Capture the cell that displays the provided text and extract its (x, y) central coordinate. 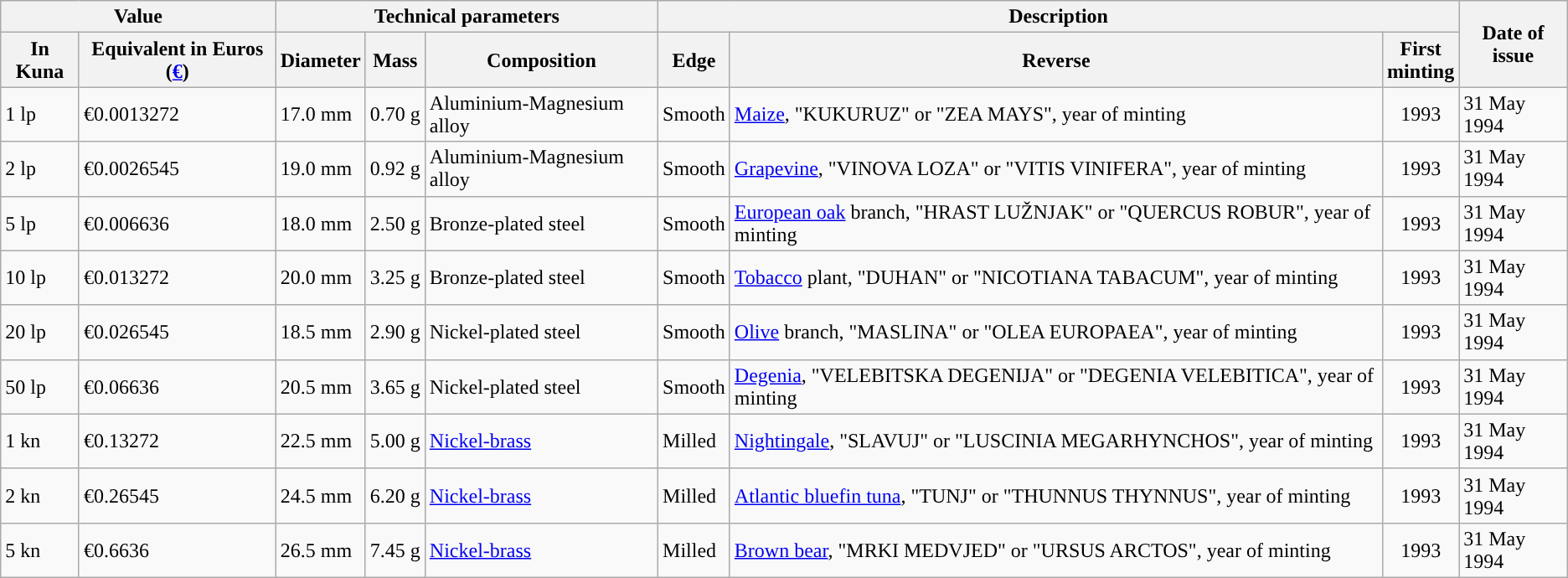
Value (138, 17)
Diameter (320, 60)
Maize, "KUKURUZ" or "ZEA MAYS", year of minting (1055, 114)
18.0 mm (320, 223)
5.00 g (395, 441)
50 lp (40, 387)
€0.006636 (178, 223)
5 lp (40, 223)
€0.13272 (178, 441)
Composition (541, 60)
Brown bear, "MRKI MEDVJED" or "URSUS ARCTOS", year of minting (1055, 550)
Tobacco plant, "DUHAN" or "NICOTIANA TABACUM", year of minting (1055, 278)
7.45 g (395, 550)
0.70 g (395, 114)
Date ofissue (1514, 44)
17.0 mm (320, 114)
Degenia, "VELEBITSKA DEGENIJA" or "DEGENIA VELEBITICA", year of minting (1055, 387)
3.25 g (395, 278)
2.90 g (395, 332)
3.65 g (395, 387)
1 lp (40, 114)
Technical parameters (467, 17)
Grapevine, "VINOVA LOZA" or "VITIS VINIFERA", year of minting (1055, 169)
20.0 mm (320, 278)
Olive branch, "MASLINA" or "OLEA EUROPAEA", year of minting (1055, 332)
18.5 mm (320, 332)
2 kn (40, 496)
€0.26545 (178, 496)
€0.0026545 (178, 169)
2 lp (40, 169)
0.92 g (395, 169)
Atlantic bluefin tuna, "TUNJ" or "THUNNUS THYNNUS", year of minting (1055, 496)
€0.06636 (178, 387)
5 kn (40, 550)
22.5 mm (320, 441)
Reverse (1055, 60)
European oak branch, "HRAST LUŽNJAK" or "QUERCUS ROBUR", year of minting (1055, 223)
€0.026545 (178, 332)
20.5 mm (320, 387)
In Kuna (40, 60)
€0.013272 (178, 278)
Firstminting (1421, 60)
10 lp (40, 278)
24.5 mm (320, 496)
Nightingale, "SLAVUJ" or "LUSCINIA MEGARHYNCHOS", year of minting (1055, 441)
€0.0013272 (178, 114)
26.5 mm (320, 550)
Edge (694, 60)
2.50 g (395, 223)
6.20 g (395, 496)
20 lp (40, 332)
€0.6636 (178, 550)
Equivalent in Euros (€) (178, 60)
1 kn (40, 441)
19.0 mm (320, 169)
Description (1059, 17)
Mass (395, 60)
